Provide the (X, Y) coordinate of the cell's center where the given text is located.  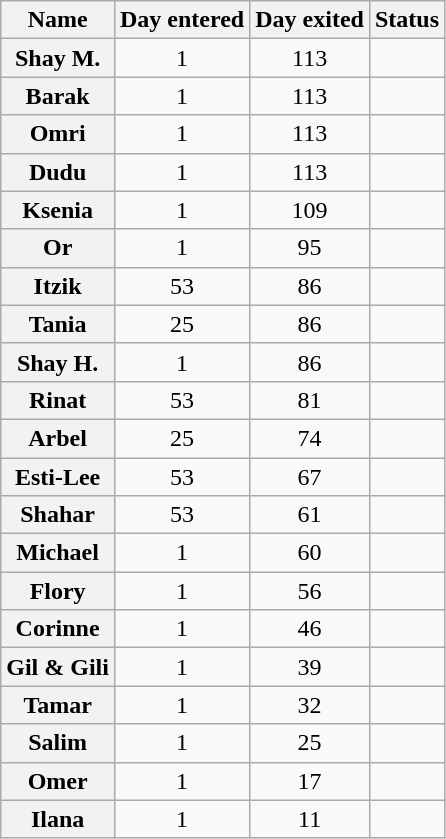
Or (58, 248)
95 (310, 248)
Itzik (58, 286)
Barak (58, 96)
Omer (58, 781)
Gil & Gili (58, 667)
Michael (58, 553)
46 (310, 629)
Name (58, 20)
11 (310, 819)
32 (310, 705)
Arbel (58, 438)
Shahar (58, 515)
Flory (58, 591)
81 (310, 400)
109 (310, 210)
Shay M. (58, 58)
Day exited (310, 20)
Esti-Lee (58, 477)
17 (310, 781)
Omri (58, 134)
Dudu (58, 172)
Tamar (58, 705)
61 (310, 515)
Tania (58, 324)
39 (310, 667)
Rinat (58, 400)
67 (310, 477)
Ksenia (58, 210)
Salim (58, 743)
60 (310, 553)
Day entered (182, 20)
74 (310, 438)
56 (310, 591)
Ilana (58, 819)
Shay H. (58, 362)
Corinne (58, 629)
Status (406, 20)
